Detect which cell encompasses the target text, then output its (X, Y) center coordinate. 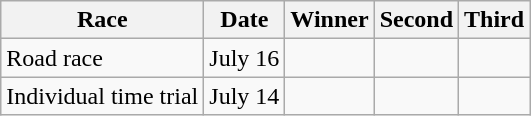
Second (416, 20)
Third (494, 20)
July 14 (244, 96)
Date (244, 20)
Race (102, 20)
Individual time trial (102, 96)
July 16 (244, 58)
Road race (102, 58)
Winner (330, 20)
